Extract the [x, y] coordinate from the center of the cell holding the provided text.  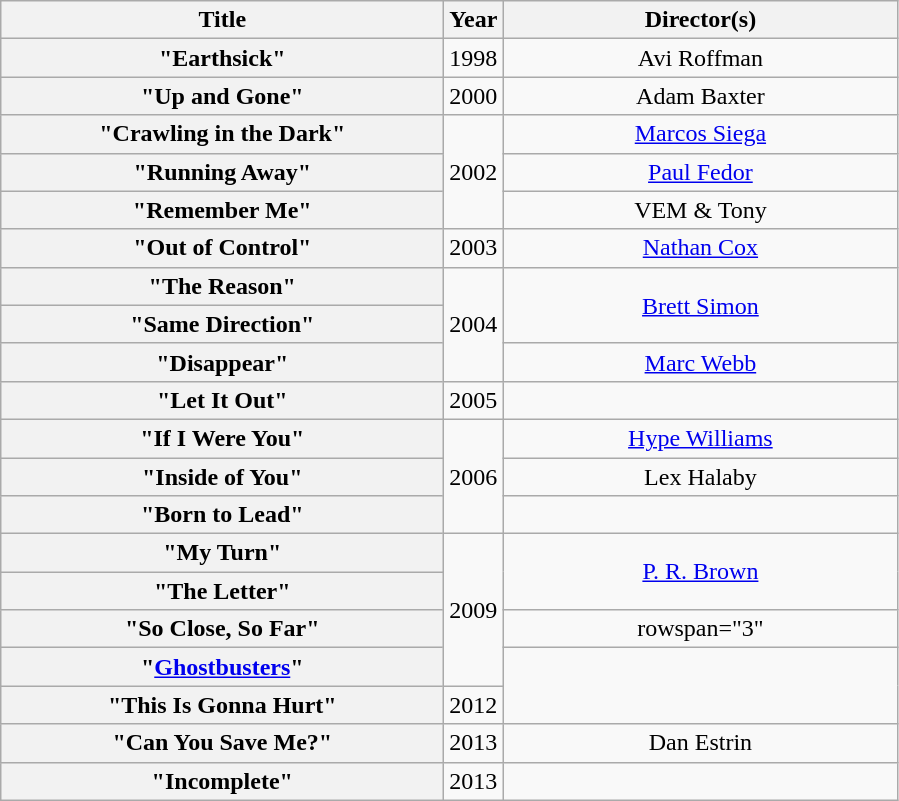
2012 [474, 705]
"Inside of You" [222, 477]
"If I Were You" [222, 438]
"Ghostbusters" [222, 667]
2000 [474, 96]
Dan Estrin [700, 743]
"Disappear" [222, 362]
2005 [474, 400]
2002 [474, 172]
"Can You Save Me?" [222, 743]
rowspan="3" [700, 629]
"The Letter" [222, 591]
1998 [474, 58]
Director(s) [700, 20]
"My Turn" [222, 553]
"Same Direction" [222, 324]
2004 [474, 324]
2009 [474, 610]
Marc Webb [700, 362]
P. R. Brown [700, 572]
Year [474, 20]
Lex Halaby [700, 477]
"Running Away" [222, 172]
"This Is Gonna Hurt" [222, 705]
"Crawling in the Dark" [222, 134]
"Out of Control" [222, 248]
Title [222, 20]
VEM & Tony [700, 210]
Avi Roffman [700, 58]
"Let It Out" [222, 400]
"The Reason" [222, 286]
"Earthsick" [222, 58]
Hype Williams [700, 438]
2006 [474, 476]
Marcos Siega [700, 134]
"Incomplete" [222, 781]
"Born to Lead" [222, 515]
2003 [474, 248]
Nathan Cox [700, 248]
"So Close, So Far" [222, 629]
"Remember Me" [222, 210]
Brett Simon [700, 305]
Paul Fedor [700, 172]
Adam Baxter [700, 96]
"Up and Gone" [222, 96]
